For the text-containing cell, return its midpoint in (x, y) coordinate format. 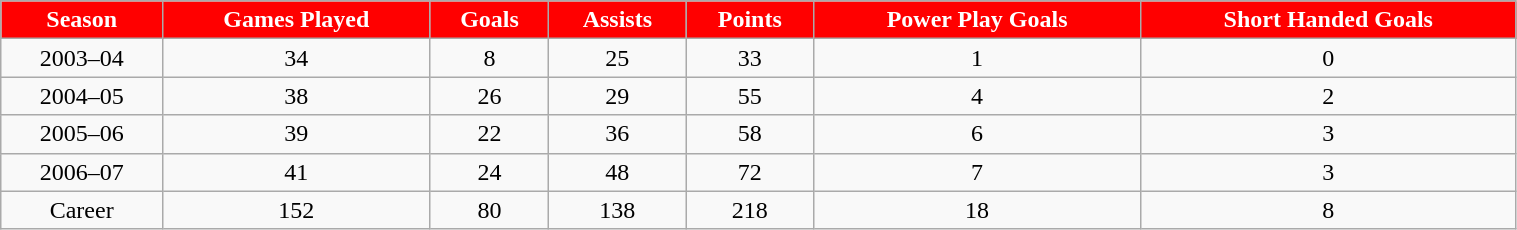
218 (750, 210)
72 (750, 172)
48 (618, 172)
25 (618, 58)
80 (490, 210)
2 (1329, 96)
36 (618, 134)
2004–05 (82, 96)
138 (618, 210)
18 (978, 210)
6 (978, 134)
2005–06 (82, 134)
Points (750, 20)
39 (296, 134)
7 (978, 172)
22 (490, 134)
4 (978, 96)
Short Handed Goals (1329, 20)
2006–07 (82, 172)
Season (82, 20)
58 (750, 134)
Assists (618, 20)
1 (978, 58)
152 (296, 210)
Goals (490, 20)
2003–04 (82, 58)
26 (490, 96)
Games Played (296, 20)
55 (750, 96)
Power Play Goals (978, 20)
41 (296, 172)
Career (82, 210)
0 (1329, 58)
33 (750, 58)
34 (296, 58)
38 (296, 96)
29 (618, 96)
24 (490, 172)
